Capture the cell that displays the provided text and extract its [x, y] central coordinate. 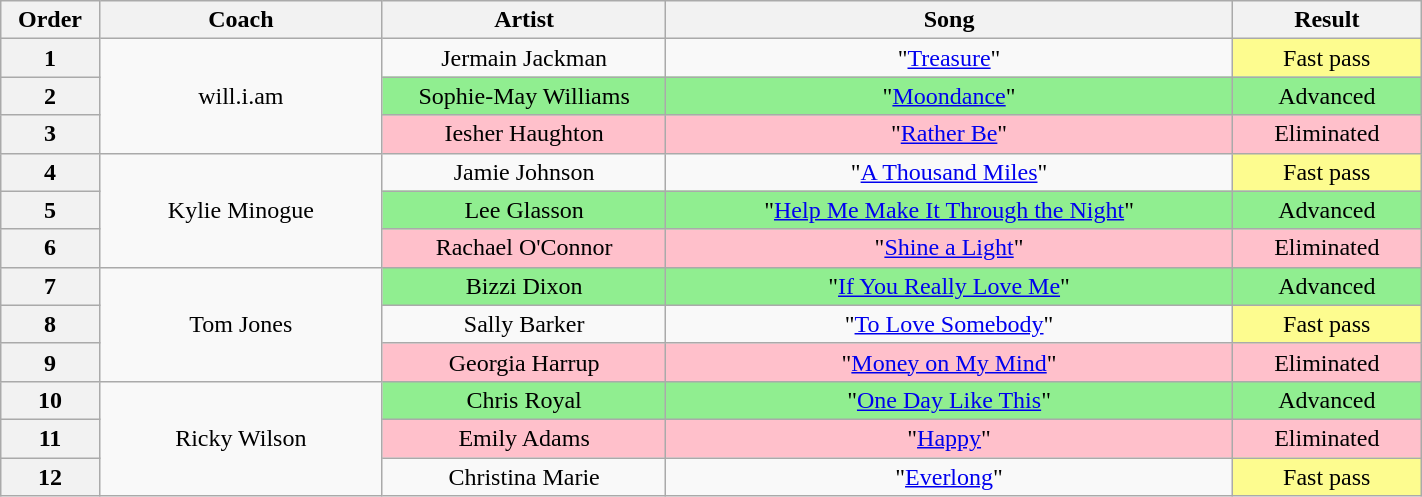
Emily Adams [524, 438]
2 [50, 96]
Jermain Jackman [524, 58]
Song [950, 20]
"Help Me Make It Through the Night" [950, 210]
Artist [524, 20]
"Everlong" [950, 477]
Georgia Harrup [524, 362]
Kylie Minogue [240, 210]
6 [50, 248]
Lee Glasson [524, 210]
Tom Jones [240, 324]
"One Day Like This" [950, 400]
Christina Marie [524, 477]
Bizzi Dixon [524, 286]
4 [50, 172]
9 [50, 362]
8 [50, 324]
10 [50, 400]
7 [50, 286]
Sophie-May Williams [524, 96]
"If You Really Love Me" [950, 286]
"Money on My Mind" [950, 362]
"Treasure" [950, 58]
Chris Royal [524, 400]
5 [50, 210]
"Shine a Light" [950, 248]
11 [50, 438]
Iesher Haughton [524, 134]
Sally Barker [524, 324]
Jamie Johnson [524, 172]
3 [50, 134]
will.i.am [240, 96]
"Moondance" [950, 96]
Rachael O'Connor [524, 248]
"To Love Somebody" [950, 324]
Ricky Wilson [240, 438]
"Happy" [950, 438]
Order [50, 20]
"Rather Be" [950, 134]
Coach [240, 20]
12 [50, 477]
"A Thousand Miles" [950, 172]
1 [50, 58]
Result [1326, 20]
